Locate the cell with the specified text and output its (X, Y) center coordinate. 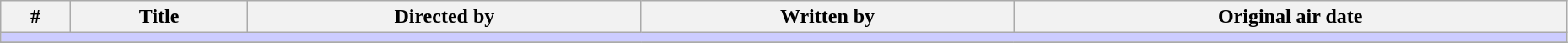
Title (159, 17)
Original air date (1291, 17)
Directed by (445, 17)
Written by (827, 17)
# (35, 17)
